Capture the cell that displays the provided text and extract its (X, Y) central coordinate. 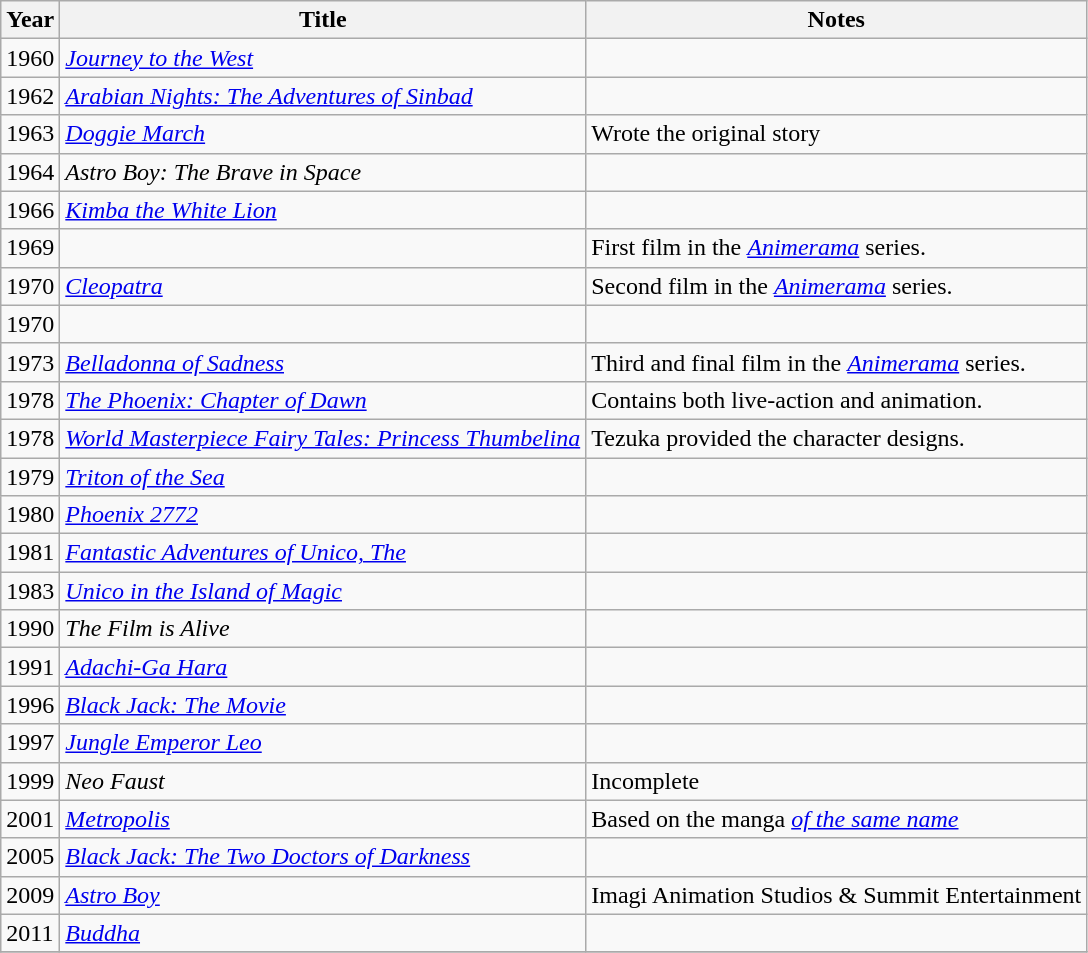
1980 (30, 515)
Belladonna of Sadness (323, 362)
Imagi Animation Studios & Summit Entertainment (836, 895)
World Masterpiece Fairy Tales: Princess Thumbelina (323, 438)
2009 (30, 895)
Metropolis (323, 819)
1969 (30, 248)
Jungle Emperor Leo (323, 743)
Black Jack: The Two Doctors of Darkness (323, 857)
The Film is Alive (323, 629)
Astro Boy: The Brave in Space (323, 172)
Cleopatra (323, 286)
Neo Faust (323, 781)
Based on the manga of the same name (836, 819)
Doggie March (323, 134)
1990 (30, 629)
Unico in the Island of Magic (323, 591)
Notes (836, 20)
2001 (30, 819)
1996 (30, 705)
1973 (30, 362)
Title (323, 20)
1963 (30, 134)
Kimba the White Lion (323, 210)
Astro Boy (323, 895)
Tezuka provided the character designs. (836, 438)
1983 (30, 591)
Phoenix 2772 (323, 515)
2011 (30, 933)
Second film in the Animerama series. (836, 286)
1962 (30, 96)
Third and final film in the Animerama series. (836, 362)
Journey to the West (323, 58)
Arabian Nights: The Adventures of Sinbad (323, 96)
1966 (30, 210)
The Phoenix: Chapter of Dawn (323, 400)
Black Jack: The Movie (323, 705)
1979 (30, 477)
1964 (30, 172)
Contains both live-action and animation. (836, 400)
First film in the Animerama series. (836, 248)
1981 (30, 553)
1997 (30, 743)
1991 (30, 667)
Year (30, 20)
1960 (30, 58)
Adachi-Ga Hara (323, 667)
Wrote the original story (836, 134)
Incomplete (836, 781)
Triton of the Sea (323, 477)
Buddha (323, 933)
2005 (30, 857)
1999 (30, 781)
Fantastic Adventures of Unico, The (323, 553)
